Determine the [X, Y] coordinate at the center of the cell enclosing the given text.  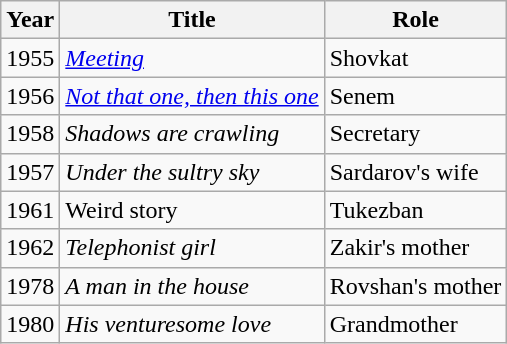
1958 [30, 134]
A man in the house [192, 286]
Weird story [192, 210]
Grandmother [416, 324]
Sardarov's wife [416, 172]
1978 [30, 286]
1957 [30, 172]
Rovshan's mother [416, 286]
Title [192, 20]
1955 [30, 58]
Secretary [416, 134]
Shovkat [416, 58]
Tukezban [416, 210]
Not that one, then this one [192, 96]
Under the sultry sky [192, 172]
1962 [30, 248]
Year [30, 20]
Telephonist girl [192, 248]
Meeting [192, 58]
Shadows are crawling [192, 134]
Senem [416, 96]
1961 [30, 210]
Zakir's mother [416, 248]
His venturesome love [192, 324]
Role [416, 20]
1980 [30, 324]
1956 [30, 96]
